From the cell containing the given text, extract its center point as [X, Y] coordinate. 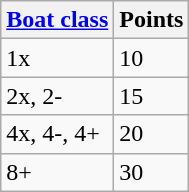
Points [152, 20]
4x, 4-, 4+ [58, 134]
10 [152, 58]
30 [152, 172]
1x [58, 58]
8+ [58, 172]
15 [152, 96]
Boat class [58, 20]
20 [152, 134]
2x, 2- [58, 96]
